Identify which cell holds the provided text, then report its (x, y) central coordinate. 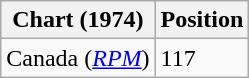
Position (202, 20)
117 (202, 58)
Chart (1974) (78, 20)
Canada (RPM) (78, 58)
